Return (x, y) of the center of cell containing provided text 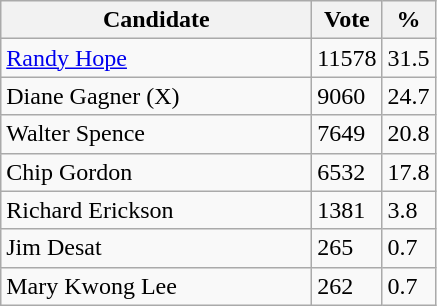
Vote (347, 20)
Diane Gagner (X) (156, 96)
Candidate (156, 20)
17.8 (408, 172)
9060 (347, 96)
11578 (347, 58)
20.8 (408, 134)
265 (347, 248)
24.7 (408, 96)
Walter Spence (156, 134)
1381 (347, 210)
Jim Desat (156, 248)
Richard Erickson (156, 210)
3.8 (408, 210)
262 (347, 286)
7649 (347, 134)
Mary Kwong Lee (156, 286)
31.5 (408, 58)
Randy Hope (156, 58)
Chip Gordon (156, 172)
6532 (347, 172)
% (408, 20)
